Extract the (X, Y) coordinate from the center of the cell holding the provided text.  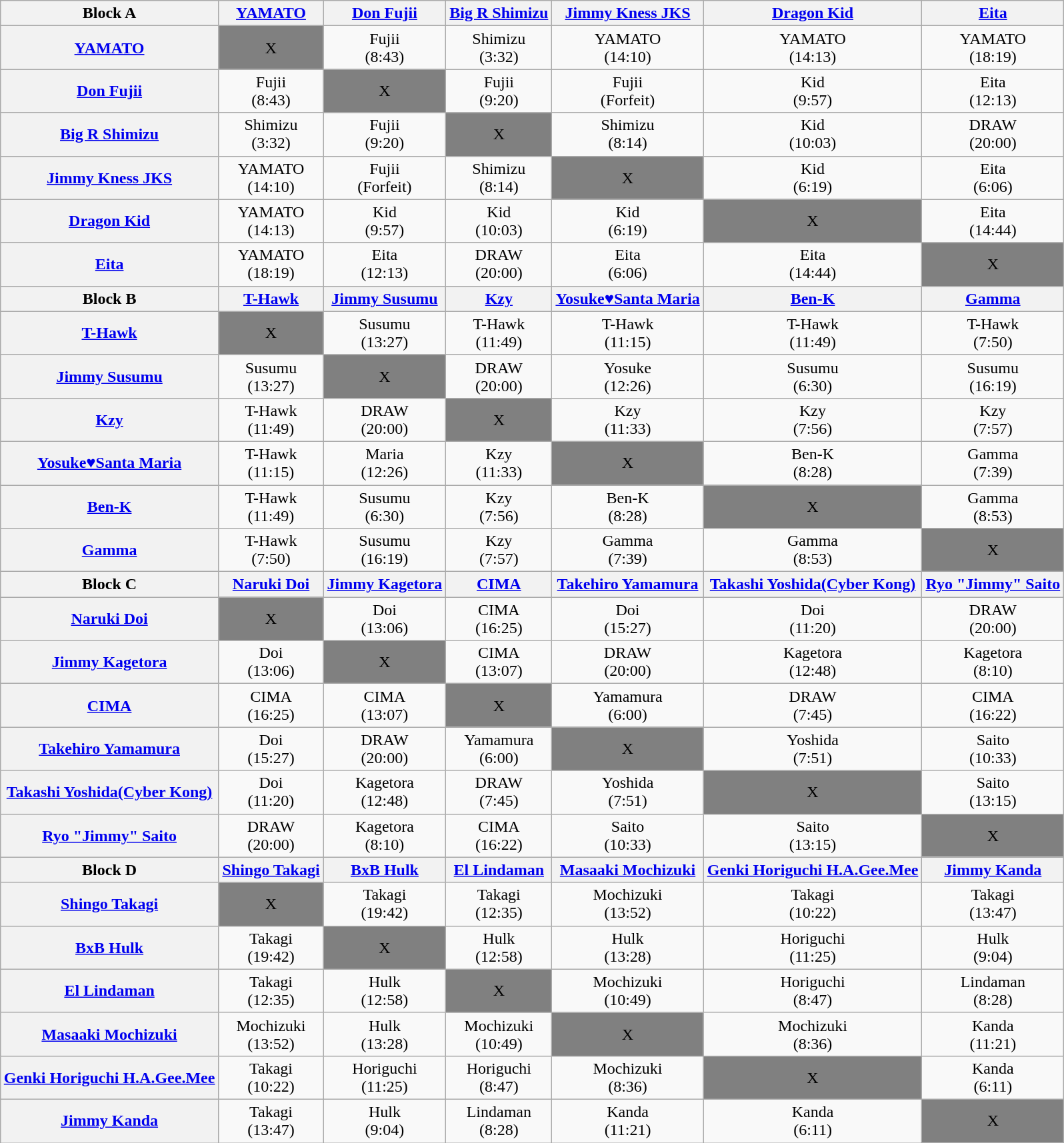
Block A (109, 13)
Yosuke(12:26) (628, 376)
Block D (109, 870)
Block C (109, 584)
Block B (109, 299)
Maria(12:26) (385, 463)
